Find where the given text appears and provide that cell's center as (x, y) coordinate. 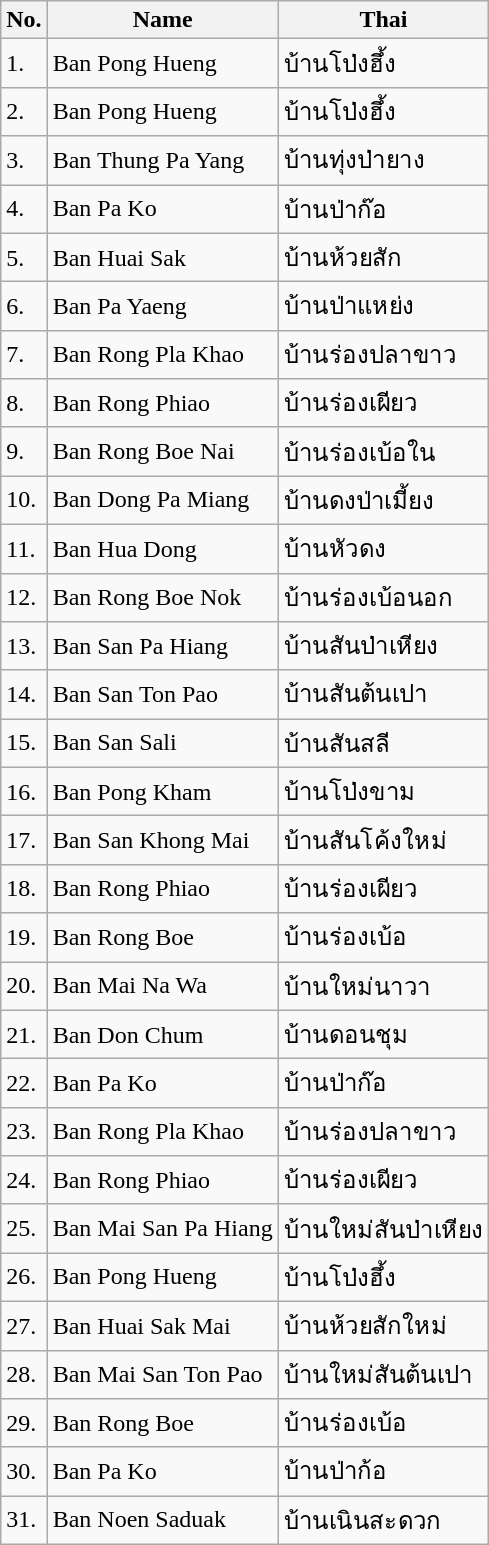
2. (24, 112)
Ban Hua Dong (162, 548)
8. (24, 404)
บ้านร่องเบ้อใน (384, 452)
Ban Huai Sak Mai (162, 1326)
16. (24, 792)
บ้านห้วยสัก (384, 258)
No. (24, 20)
Ban Rong Boe Nai (162, 452)
บ้านหัวดง (384, 548)
4. (24, 208)
24. (24, 1180)
10. (24, 500)
5. (24, 258)
22. (24, 1084)
25. (24, 1228)
1. (24, 64)
30. (24, 1472)
บ้านเนินสะดวก (384, 1520)
บ้านป่าก้อ (384, 1472)
7. (24, 354)
Ban San Khong Mai (162, 840)
13. (24, 646)
Thai (384, 20)
บ้านดงป่าเมี้ยง (384, 500)
21. (24, 1034)
Ban Noen Saduak (162, 1520)
31. (24, 1520)
บ้านสันต้นเปา (384, 694)
บ้านใหม่นาวา (384, 986)
Ban San Sali (162, 744)
23. (24, 1132)
Ban Mai San Ton Pao (162, 1374)
27. (24, 1326)
บ้านสันสลี (384, 744)
14. (24, 694)
บ้านทุ่งป่ายาง (384, 160)
20. (24, 986)
บ้านใหม่สันป่าเหียง (384, 1228)
Ban Pong Kham (162, 792)
Name (162, 20)
19. (24, 938)
28. (24, 1374)
บ้านใหม่สันต้นเปา (384, 1374)
Ban Rong Boe Nok (162, 598)
3. (24, 160)
Ban Huai Sak (162, 258)
บ้านดอนชุม (384, 1034)
Ban Mai Na Wa (162, 986)
29. (24, 1424)
15. (24, 744)
9. (24, 452)
18. (24, 888)
26. (24, 1278)
บ้านร่องเบ้อนอก (384, 598)
Ban San Pa Hiang (162, 646)
บ้านโป่งขาม (384, 792)
บ้านสันโค้งใหม่ (384, 840)
6. (24, 306)
Ban Dong Pa Miang (162, 500)
12. (24, 598)
17. (24, 840)
Ban Pa Yaeng (162, 306)
Ban Don Chum (162, 1034)
บ้านป่าแหย่ง (384, 306)
บ้านห้วยสักใหม่ (384, 1326)
Ban Mai San Pa Hiang (162, 1228)
Ban San Ton Pao (162, 694)
บ้านสันป่าเหียง (384, 646)
11. (24, 548)
Ban Thung Pa Yang (162, 160)
